Return the (x, y) coordinate for the center point of the cell that contains the specified text.  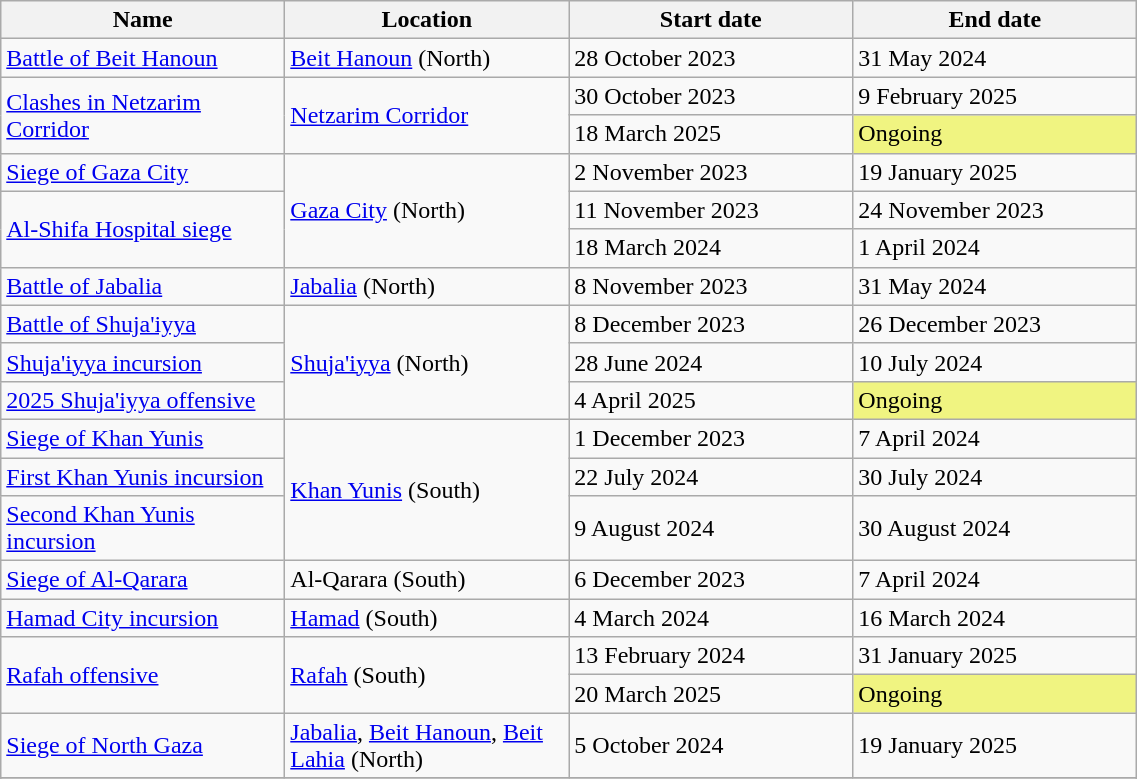
Siege of Gaza City (143, 172)
Siege of Khan Yunis (143, 438)
8 December 2023 (711, 324)
9 February 2025 (995, 96)
6 December 2023 (711, 580)
18 March 2024 (711, 248)
24 November 2023 (995, 210)
16 March 2024 (995, 618)
11 November 2023 (711, 210)
Shuja'iyya incursion (143, 362)
Hamad (South) (427, 618)
Siege of Al-Qarara (143, 580)
18 March 2025 (711, 134)
Battle of Jabalia (143, 286)
First Khan Yunis incursion (143, 477)
20 March 2025 (711, 694)
4 March 2024 (711, 618)
Rafah offensive (143, 675)
10 July 2024 (995, 362)
Netzarim Corridor (427, 115)
30 October 2023 (711, 96)
2025 Shuja'iyya offensive (143, 400)
Clashes in Netzarim Corridor (143, 115)
4 April 2025 (711, 400)
Battle of Shuja'iyya (143, 324)
5 October 2024 (711, 746)
Jabalia (North) (427, 286)
9 August 2024 (711, 528)
22 July 2024 (711, 477)
Jabalia, Beit Hanoun, Beit Lahia (North) (427, 746)
Shuja'iyya (North) (427, 362)
Rafah (South) (427, 675)
Battle of Beit Hanoun (143, 58)
Name (143, 20)
Start date (711, 20)
Second Khan Yunis incursion (143, 528)
28 June 2024 (711, 362)
Beit Hanoun (North) (427, 58)
Al-Qarara (South) (427, 580)
30 August 2024 (995, 528)
Siege of North Gaza (143, 746)
Location (427, 20)
31 January 2025 (995, 656)
1 April 2024 (995, 248)
2 November 2023 (711, 172)
28 October 2023 (711, 58)
Gaza City (North) (427, 210)
13 February 2024 (711, 656)
Hamad City incursion (143, 618)
Al-Shifa Hospital siege (143, 229)
30 July 2024 (995, 477)
26 December 2023 (995, 324)
1 December 2023 (711, 438)
8 November 2023 (711, 286)
Khan Yunis (South) (427, 490)
End date (995, 20)
